Scan for the cell matching the given text and deliver its (x, y) coordinate at center. 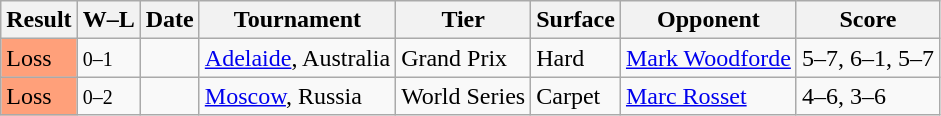
Tier (464, 20)
Moscow, Russia (297, 96)
Surface (576, 20)
Opponent (708, 20)
Date (170, 20)
Hard (576, 58)
0–1 (108, 58)
Mark Woodforde (708, 58)
Marc Rosset (708, 96)
4–6, 3–6 (868, 96)
Score (868, 20)
0–2 (108, 96)
Result (39, 20)
Grand Prix (464, 58)
Carpet (576, 96)
World Series (464, 96)
Tournament (297, 20)
Adelaide, Australia (297, 58)
5–7, 6–1, 5–7 (868, 58)
W–L (108, 20)
